Provide the (x, y) coordinate of the cell's center where the given text is located.  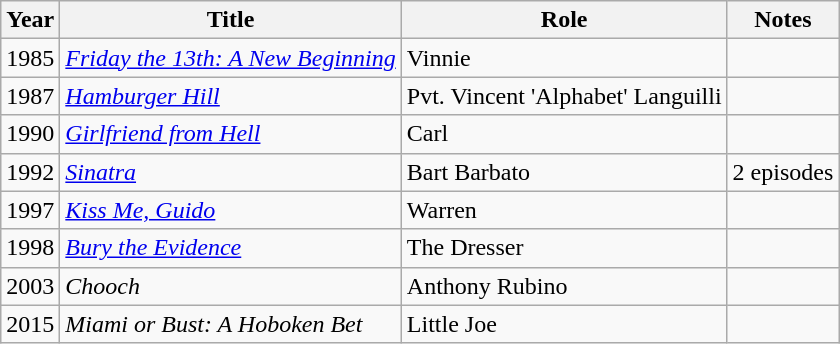
Hamburger Hill (230, 96)
Vinnie (564, 58)
Anthony Rubino (564, 286)
1997 (30, 210)
Kiss Me, Guido (230, 210)
Role (564, 20)
1998 (30, 248)
Little Joe (564, 324)
Title (230, 20)
Pvt. Vincent 'Alphabet' Languilli (564, 96)
Bart Barbato (564, 172)
2003 (30, 286)
Notes (783, 20)
1987 (30, 96)
Friday the 13th: A New Beginning (230, 58)
1990 (30, 134)
Miami or Bust: A Hoboken Bet (230, 324)
Carl (564, 134)
Warren (564, 210)
1992 (30, 172)
Sinatra (230, 172)
2015 (30, 324)
The Dresser (564, 248)
Girlfriend from Hell (230, 134)
Chooch (230, 286)
1985 (30, 58)
Year (30, 20)
2 episodes (783, 172)
Bury the Evidence (230, 248)
